For the text-containing cell, return its midpoint in (X, Y) coordinate format. 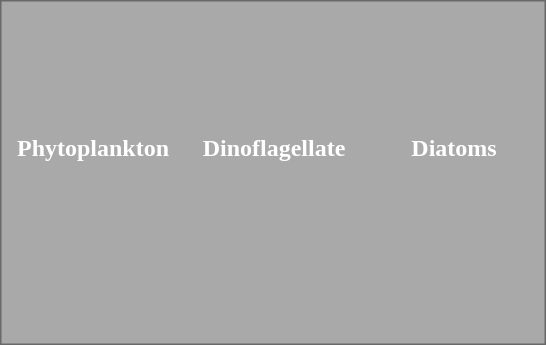
Diatoms (454, 231)
Phytoplankton (93, 231)
Dinoflagellate (274, 231)
